Extract the [x, y] coordinate from the center of the cell holding the provided text.  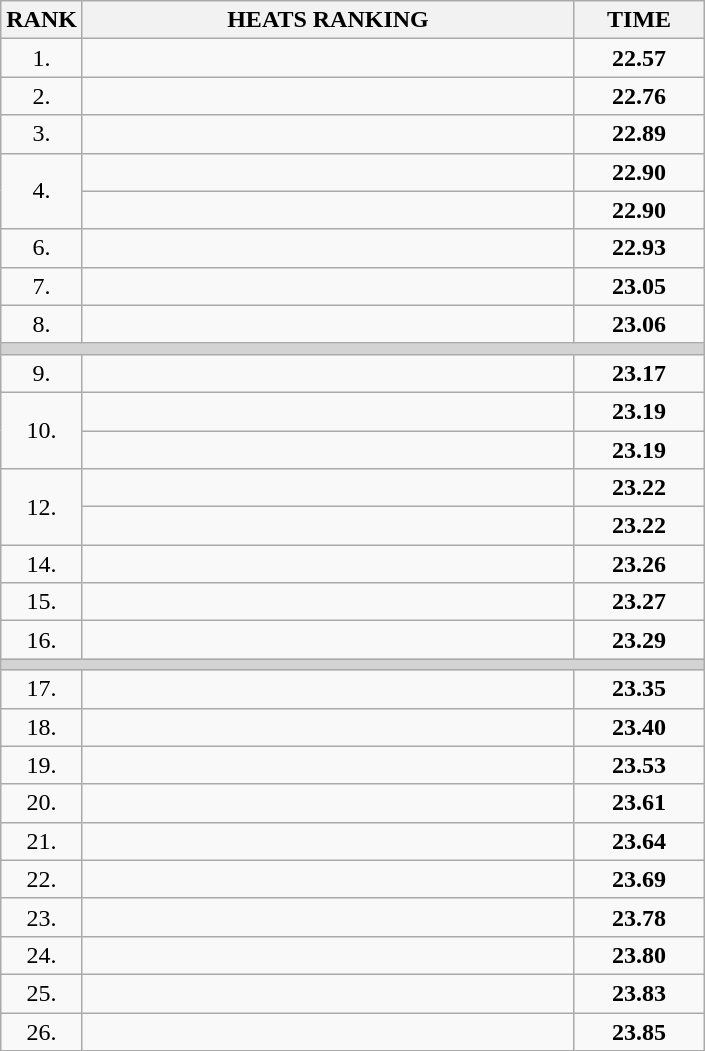
23.05 [640, 286]
14. [42, 564]
17. [42, 689]
23.53 [640, 765]
18. [42, 727]
25. [42, 993]
23.85 [640, 1031]
20. [42, 803]
3. [42, 134]
22.89 [640, 134]
22.76 [640, 96]
RANK [42, 20]
23.27 [640, 602]
22.57 [640, 58]
23.40 [640, 727]
21. [42, 841]
23.80 [640, 955]
4. [42, 191]
HEATS RANKING [328, 20]
15. [42, 602]
1. [42, 58]
23.06 [640, 324]
TIME [640, 20]
23.83 [640, 993]
23.35 [640, 689]
23. [42, 917]
23.26 [640, 564]
23.69 [640, 879]
22.93 [640, 248]
23.64 [640, 841]
12. [42, 507]
23.61 [640, 803]
9. [42, 373]
23.29 [640, 640]
7. [42, 286]
8. [42, 324]
10. [42, 430]
16. [42, 640]
23.17 [640, 373]
2. [42, 96]
24. [42, 955]
19. [42, 765]
22. [42, 879]
26. [42, 1031]
6. [42, 248]
23.78 [640, 917]
